Search for the cell housing the specified text and yield its (X, Y) center coordinate. 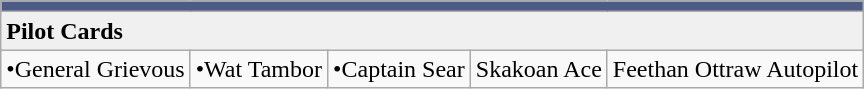
•Captain Sear (400, 69)
•General Grievous (96, 69)
Pilot Cards (432, 31)
•Wat Tambor (258, 69)
Skakoan Ace (538, 69)
Feethan Ottraw Autopilot (735, 69)
